Scan for the cell matching the given text and deliver its (X, Y) coordinate at center. 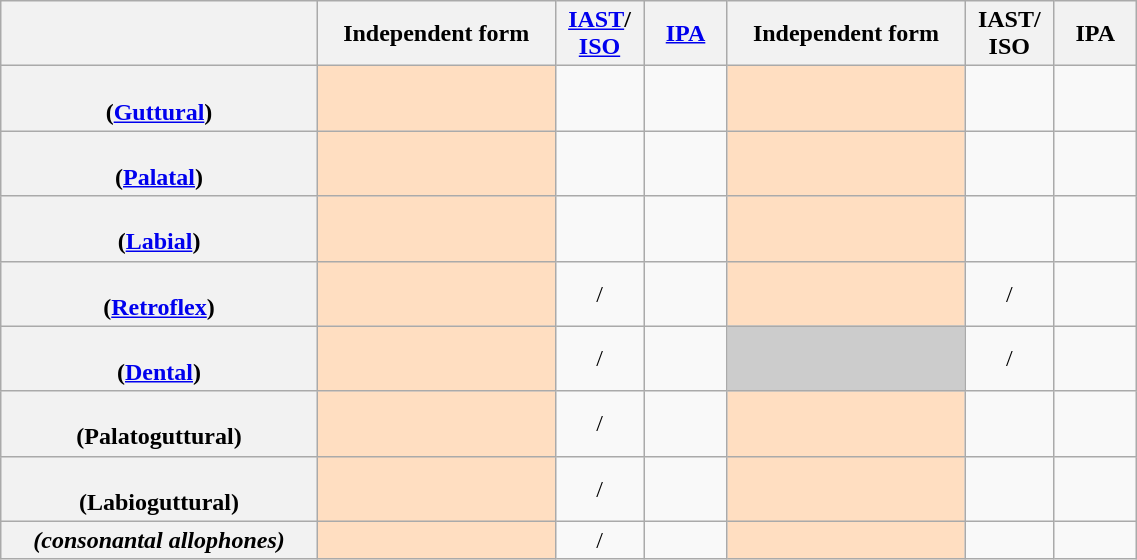
(Dental) (160, 358)
(Labioguttural) (160, 488)
(Palatoguttural) (160, 424)
(Retroflex) (160, 294)
(Labial) (160, 228)
(Guttural) (160, 98)
(Palatal) (160, 164)
(consonantal allophones) (160, 540)
